Capture the cell that displays the provided text and extract its [X, Y] central coordinate. 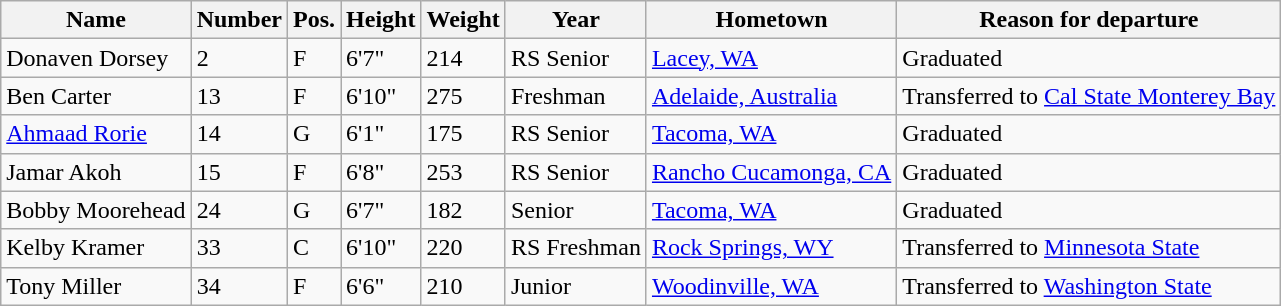
Hometown [771, 20]
Rancho Cucamonga, CA [771, 172]
Transferred to Washington State [1089, 286]
13 [239, 96]
6'6" [381, 286]
Number [239, 20]
Transferred to Cal State Monterey Bay [1089, 96]
Year [576, 20]
2 [239, 58]
15 [239, 172]
34 [239, 286]
6'8" [381, 172]
Lacey, WA [771, 58]
Adelaide, Australia [771, 96]
Jamar Akoh [96, 172]
24 [239, 210]
C [314, 248]
6'1" [381, 134]
275 [463, 96]
Junior [576, 286]
Woodinville, WA [771, 286]
Ahmaad Rorie [96, 134]
RS Freshman [576, 248]
220 [463, 248]
Transferred to Minnesota State [1089, 248]
214 [463, 58]
Weight [463, 20]
Bobby Moorehead [96, 210]
Rock Springs, WY [771, 248]
175 [463, 134]
182 [463, 210]
210 [463, 286]
Name [96, 20]
Tony Miller [96, 286]
Kelby Kramer [96, 248]
Reason for departure [1089, 20]
Freshman [576, 96]
Senior [576, 210]
Donaven Dorsey [96, 58]
Height [381, 20]
33 [239, 248]
14 [239, 134]
Pos. [314, 20]
Ben Carter [96, 96]
253 [463, 172]
